Return [x, y] of the center of cell containing provided text 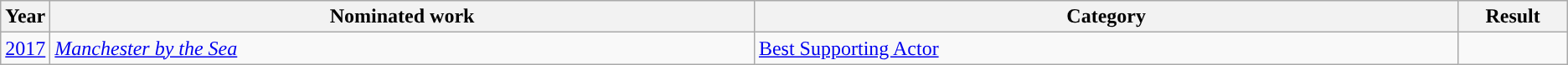
Manchester by the Sea [402, 48]
Category [1106, 17]
Year [25, 17]
Best Supporting Actor [1106, 48]
Nominated work [402, 17]
Result [1513, 17]
2017 [25, 48]
